Return the (x, y) coordinate for the center point of the cell that contains the specified text.  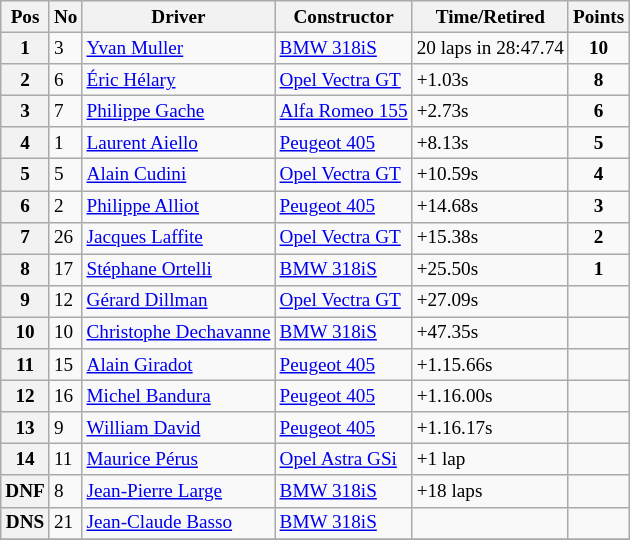
No (66, 17)
+15.38s (490, 238)
Alain Cudini (178, 175)
+18 laps (490, 491)
Driver (178, 17)
16 (66, 396)
+1.03s (490, 80)
Opel Astra GSi (344, 460)
Alfa Romeo 155 (344, 111)
Yvan Muller (178, 48)
+2.73s (490, 111)
17 (66, 270)
Gérard Dillman (178, 301)
+10.59s (490, 175)
+27.09s (490, 301)
20 laps in 28:47.74 (490, 48)
21 (66, 523)
+1.15.66s (490, 365)
Points (598, 17)
William David (178, 428)
Michel Bandura (178, 396)
+8.13s (490, 143)
Pos (26, 17)
+1 lap (490, 460)
15 (66, 365)
+25.50s (490, 270)
Jean-Claude Basso (178, 523)
Time/Retired (490, 17)
Philippe Gache (178, 111)
DNF (26, 491)
26 (66, 238)
Maurice Pérus (178, 460)
Alain Giradot (178, 365)
+14.68s (490, 206)
13 (26, 428)
Jacques Laffite (178, 238)
Éric Hélary (178, 80)
+47.35s (490, 333)
Christophe Dechavanne (178, 333)
Constructor (344, 17)
+1.16.00s (490, 396)
Jean-Pierre Large (178, 491)
+1.16.17s (490, 428)
Stéphane Ortelli (178, 270)
Philippe Alliot (178, 206)
DNS (26, 523)
Laurent Aiello (178, 143)
14 (26, 460)
